Return [x, y] of the center of cell containing provided text 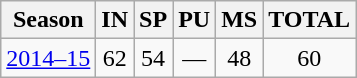
60 [310, 58]
48 [240, 58]
PU [194, 20]
IN [115, 20]
TOTAL [310, 20]
Season [48, 20]
— [194, 58]
54 [154, 58]
MS [240, 20]
2014–15 [48, 58]
SP [154, 20]
62 [115, 58]
